For the text-containing cell, return its midpoint in (x, y) coordinate format. 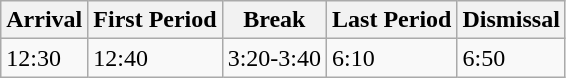
Dismissal (511, 20)
12:30 (44, 58)
Break (274, 20)
3:20-3:40 (274, 58)
12:40 (155, 58)
First Period (155, 20)
6:50 (511, 58)
6:10 (392, 58)
Last Period (392, 20)
Arrival (44, 20)
